Output the (X, Y) coordinate of the center of the cell containing the given text.  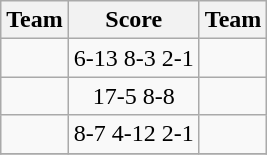
Score (134, 20)
17-5 8-8 (134, 96)
6-13 8-3 2-1 (134, 58)
8-7 4-12 2-1 (134, 134)
